Capture the cell that displays the provided text and extract its [x, y] central coordinate. 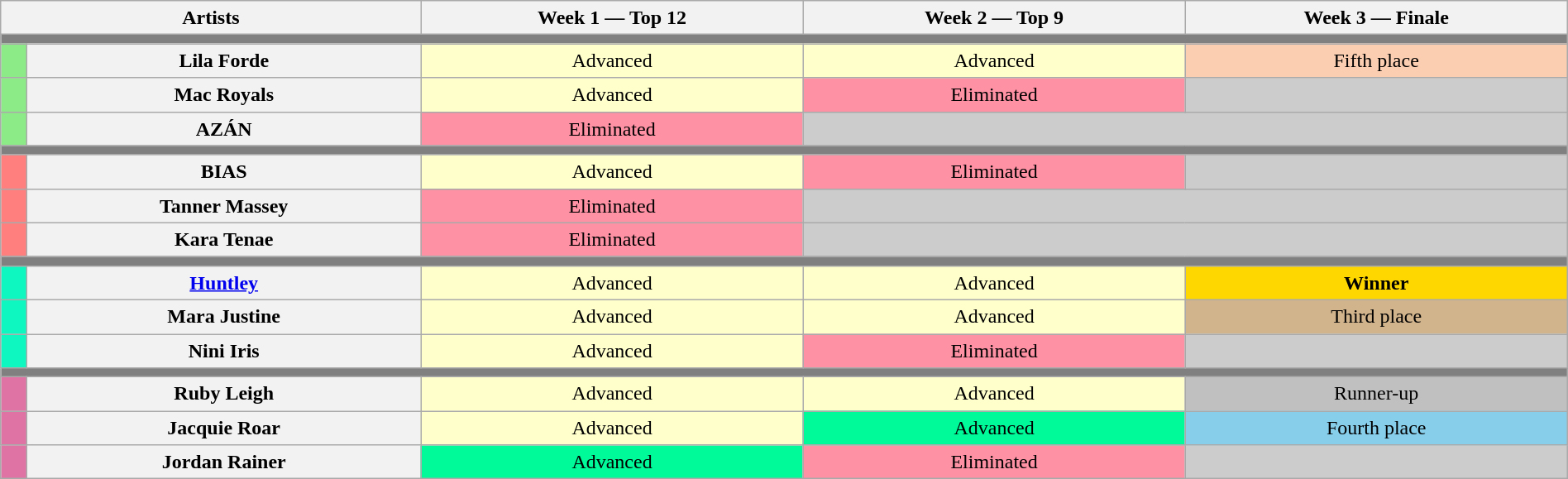
AZÁN [223, 129]
Third place [1376, 316]
Ruby Leigh [223, 394]
Tanner Massey [223, 205]
Week 1 — Top 12 [612, 18]
Artists [211, 18]
Week 3 — Finale [1376, 18]
Jordan Rainer [223, 462]
Mara Justine [223, 316]
Week 2 — Top 9 [994, 18]
BIAS [223, 172]
Jacquie Roar [223, 429]
Nini Iris [223, 351]
Winner [1376, 283]
Fifth place [1376, 61]
Lila Forde [223, 61]
Mac Royals [223, 94]
Huntley [223, 283]
Kara Tenae [223, 240]
Runner-up [1376, 394]
Fourth place [1376, 429]
